Identify which cell holds the provided text, then report its (X, Y) central coordinate. 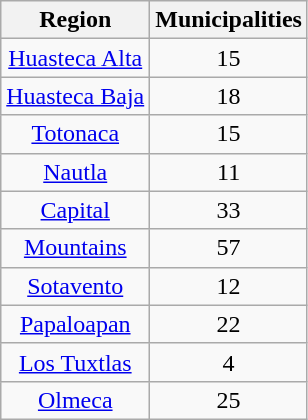
Region (76, 20)
Totonaca (76, 134)
33 (229, 210)
4 (229, 362)
Huasteca Baja (76, 96)
Sotavento (76, 286)
11 (229, 172)
Nautla (76, 172)
Papaloapan (76, 324)
Capital (76, 210)
Mountains (76, 248)
12 (229, 286)
Municipalities (229, 20)
18 (229, 96)
Huasteca Alta (76, 58)
Olmeca (76, 400)
57 (229, 248)
22 (229, 324)
25 (229, 400)
Los Tuxtlas (76, 362)
